For the text-containing cell, return its midpoint in (x, y) coordinate format. 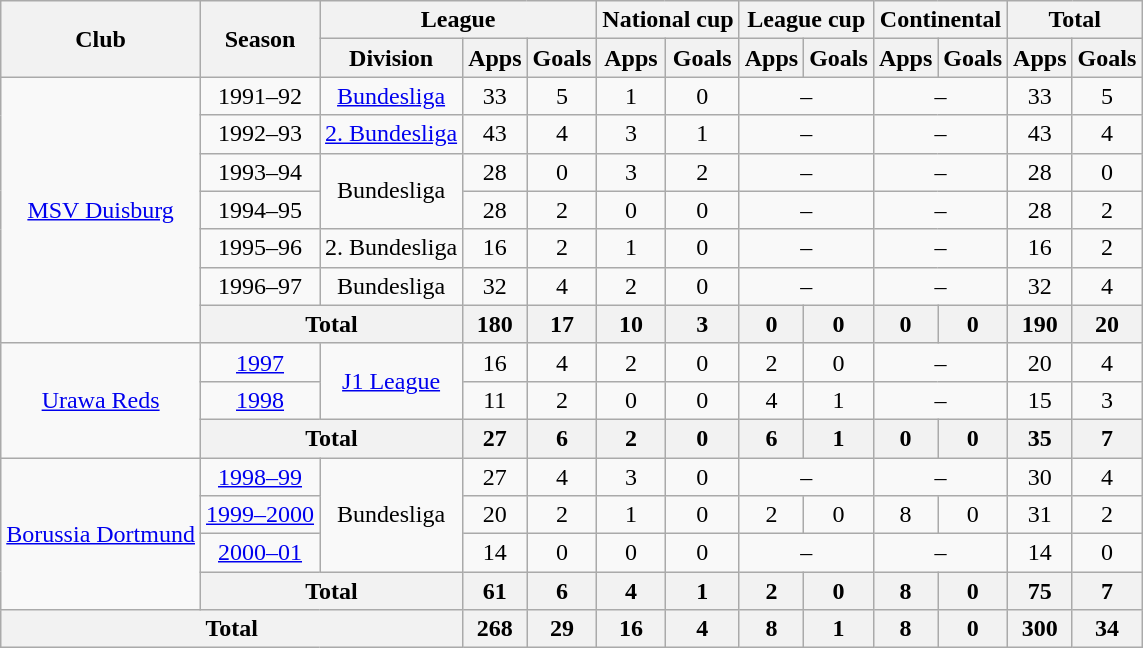
J1 League (392, 381)
30 (1040, 477)
Urawa Reds (101, 400)
1998–99 (260, 477)
1996–97 (260, 286)
17 (562, 324)
Division (392, 58)
Borussia Dortmund (101, 534)
1992–93 (260, 134)
10 (631, 324)
180 (495, 324)
MSV Duisburg (101, 210)
1998 (260, 400)
2000–01 (260, 553)
34 (1107, 629)
1991–92 (260, 96)
29 (562, 629)
1994–95 (260, 210)
Club (101, 39)
11 (495, 400)
190 (1040, 324)
35 (1040, 438)
League (458, 20)
75 (1040, 591)
National cup (668, 20)
1997 (260, 362)
61 (495, 591)
League cup (806, 20)
31 (1040, 515)
1999–2000 (260, 515)
15 (1040, 400)
1993–94 (260, 172)
268 (495, 629)
Season (260, 39)
Continental (940, 20)
300 (1040, 629)
1995–96 (260, 248)
